Return the [x, y] coordinate for the center point of the cell that contains the specified text.  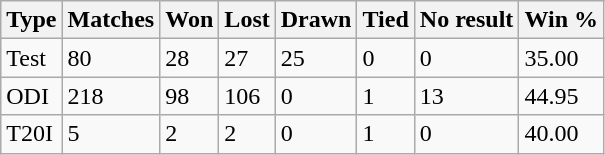
27 [247, 58]
106 [247, 96]
Win % [562, 20]
5 [111, 134]
Tied [386, 20]
28 [190, 58]
98 [190, 96]
218 [111, 96]
No result [466, 20]
13 [466, 96]
Won [190, 20]
25 [316, 58]
44.95 [562, 96]
T20I [32, 134]
Drawn [316, 20]
Type [32, 20]
Lost [247, 20]
40.00 [562, 134]
35.00 [562, 58]
Test [32, 58]
ODI [32, 96]
80 [111, 58]
Matches [111, 20]
